Detect which cell encompasses the target text, then output its (x, y) center coordinate. 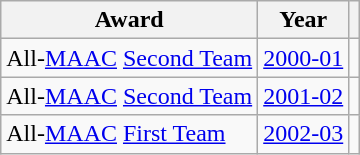
Year (304, 20)
2001-02 (304, 96)
2002-03 (304, 134)
All-MAAC First Team (130, 134)
Award (130, 20)
2000-01 (304, 58)
